Return the [X, Y] coordinate for the center point of the cell that contains the specified text.  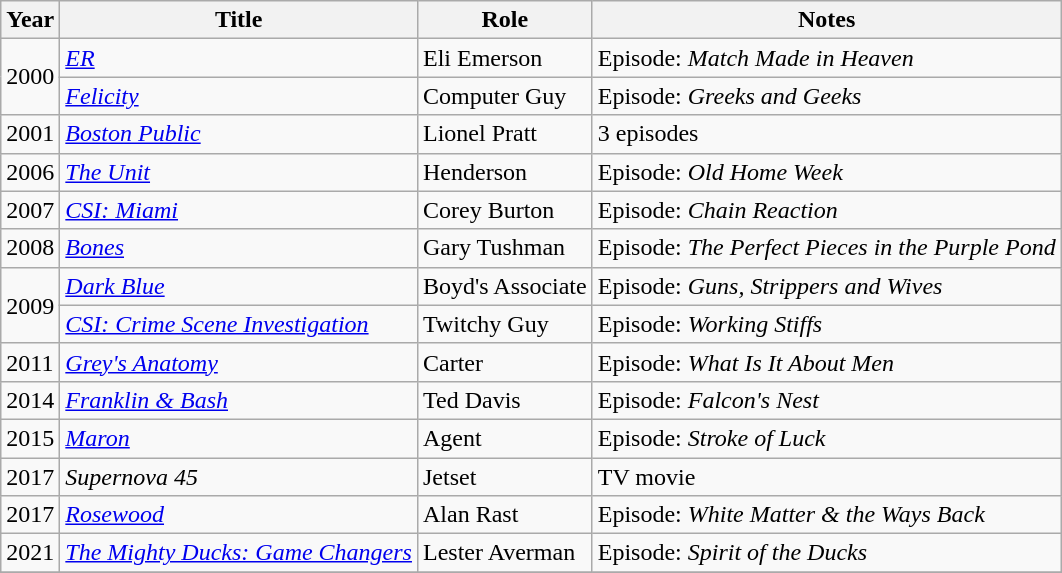
Episode: Stroke of Luck [826, 438]
Carter [504, 362]
Title [239, 20]
Maron [239, 438]
Lester Averman [504, 553]
Rosewood [239, 515]
Computer Guy [504, 96]
Episode: Working Stiffs [826, 324]
2008 [30, 248]
Episode: Guns, Strippers and Wives [826, 286]
Bones [239, 248]
Episode: White Matter & the Ways Back [826, 515]
Role [504, 20]
2001 [30, 134]
Felicity [239, 96]
2021 [30, 553]
Episode: Greeks and Geeks [826, 96]
Corey Burton [504, 210]
Episode: The Perfect Pieces in the Purple Pond [826, 248]
Ted Davis [504, 400]
CSI: Miami [239, 210]
CSI: Crime Scene Investigation [239, 324]
Episode: Spirit of the Ducks [826, 553]
ER [239, 58]
The Unit [239, 172]
Episode: What Is It About Men [826, 362]
Episode: Chain Reaction [826, 210]
TV movie [826, 477]
Year [30, 20]
Twitchy Guy [504, 324]
Boyd's Associate [504, 286]
Franklin & Bash [239, 400]
Jetset [504, 477]
Henderson [504, 172]
2007 [30, 210]
Grey's Anatomy [239, 362]
Agent [504, 438]
Episode: Match Made in Heaven [826, 58]
Boston Public [239, 134]
Lionel Pratt [504, 134]
3 episodes [826, 134]
The Mighty Ducks: Game Changers [239, 553]
2000 [30, 77]
2015 [30, 438]
Notes [826, 20]
Gary Tushman [504, 248]
Alan Rast [504, 515]
Episode: Old Home Week [826, 172]
Dark Blue [239, 286]
2011 [30, 362]
2014 [30, 400]
Episode: Falcon's Nest [826, 400]
2009 [30, 305]
Eli Emerson [504, 58]
2006 [30, 172]
Supernova 45 [239, 477]
